Scan for the cell matching the given text and deliver its (X, Y) coordinate at center. 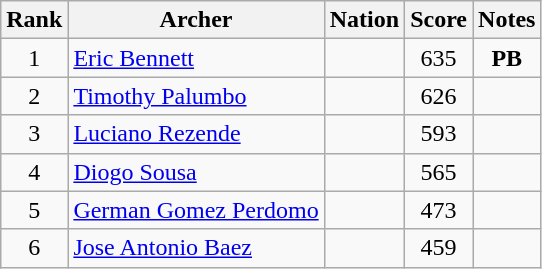
565 (439, 172)
5 (34, 210)
Timothy Palumbo (196, 96)
1 (34, 58)
3 (34, 134)
593 (439, 134)
Eric Bennett (196, 58)
Nation (364, 20)
473 (439, 210)
459 (439, 248)
Jose Antonio Baez (196, 248)
6 (34, 248)
PB (507, 58)
626 (439, 96)
Archer (196, 20)
Notes (507, 20)
Rank (34, 20)
Diogo Sousa (196, 172)
Score (439, 20)
635 (439, 58)
Luciano Rezende (196, 134)
German Gomez Perdomo (196, 210)
4 (34, 172)
2 (34, 96)
